For the text-containing cell, return its midpoint in [X, Y] coordinate format. 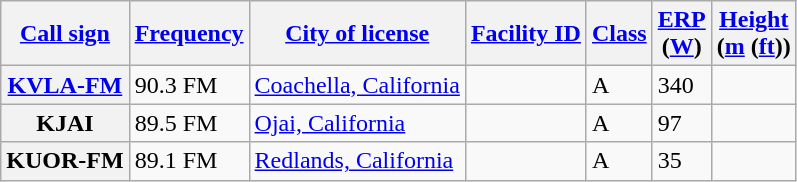
89.5 FM [189, 123]
340 [682, 85]
Ojai, California [357, 123]
KUOR-FM [65, 161]
Frequency [189, 34]
90.3 FM [189, 85]
Class [619, 34]
KJAI [65, 123]
Coachella, California [357, 85]
89.1 FM [189, 161]
City of license [357, 34]
KVLA-FM [65, 85]
Height(m (ft)) [754, 34]
Facility ID [526, 34]
35 [682, 161]
Redlands, California [357, 161]
ERP(W) [682, 34]
97 [682, 123]
Call sign [65, 34]
